Capture the cell that displays the provided text and extract its (x, y) central coordinate. 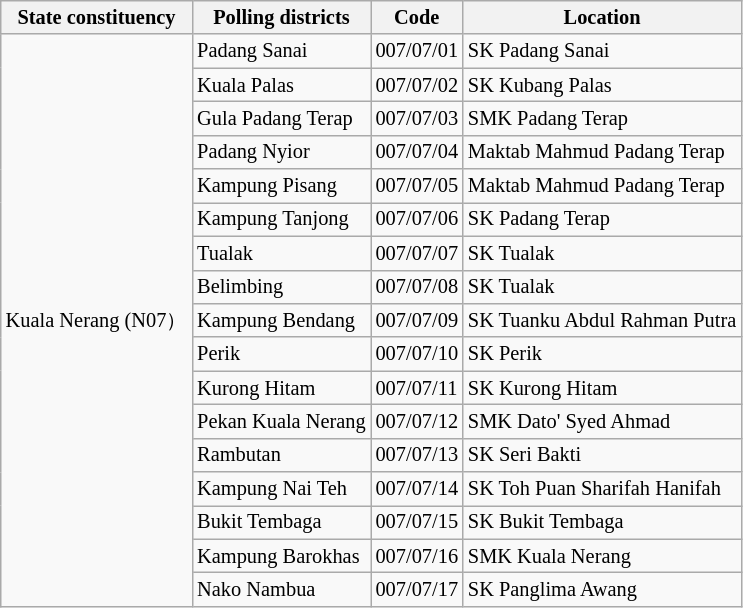
Perik (281, 354)
Belimbing (281, 287)
Padang Nyior (281, 152)
Gula Padang Terap (281, 118)
007/07/17 (417, 589)
Tualak (281, 253)
007/07/05 (417, 186)
007/07/01 (417, 51)
007/07/14 (417, 489)
007/07/12 (417, 421)
007/07/08 (417, 287)
Pekan Kuala Nerang (281, 421)
Code (417, 17)
007/07/10 (417, 354)
007/07/11 (417, 388)
SK Padang Sanai (602, 51)
Kuala Palas (281, 85)
Kampung Barokhas (281, 556)
SK Toh Puan Sharifah Hanifah (602, 489)
SK Panglima Awang (602, 589)
007/07/07 (417, 253)
007/07/09 (417, 320)
SK Kurong Hitam (602, 388)
Padang Sanai (281, 51)
Kampung Pisang (281, 186)
Kurong Hitam (281, 388)
007/07/06 (417, 219)
Bukit Tembaga (281, 522)
007/07/13 (417, 455)
Location (602, 17)
SK Kubang Palas (602, 85)
Kampung Tanjong (281, 219)
007/07/03 (417, 118)
SK Bukit Tembaga (602, 522)
SK Padang Terap (602, 219)
SMK Padang Terap (602, 118)
Kampung Nai Teh (281, 489)
SK Perik (602, 354)
Kuala Nerang (N07） (96, 320)
SK Tuanku Abdul Rahman Putra (602, 320)
Polling districts (281, 17)
007/07/15 (417, 522)
007/07/16 (417, 556)
SMK Dato' Syed Ahmad (602, 421)
Kampung Bendang (281, 320)
SK Seri Bakti (602, 455)
Nako Nambua (281, 589)
007/07/02 (417, 85)
Rambutan (281, 455)
State constituency (96, 17)
SMK Kuala Nerang (602, 556)
007/07/04 (417, 152)
